Provide the [x, y] coordinate of the cell's center where the given text is located.  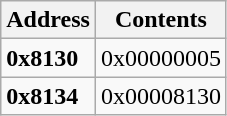
Address [48, 20]
0x8134 [48, 96]
0x8130 [48, 58]
0x00000005 [160, 58]
Contents [160, 20]
0x00008130 [160, 96]
